Search for the cell housing the specified text and yield its (x, y) center coordinate. 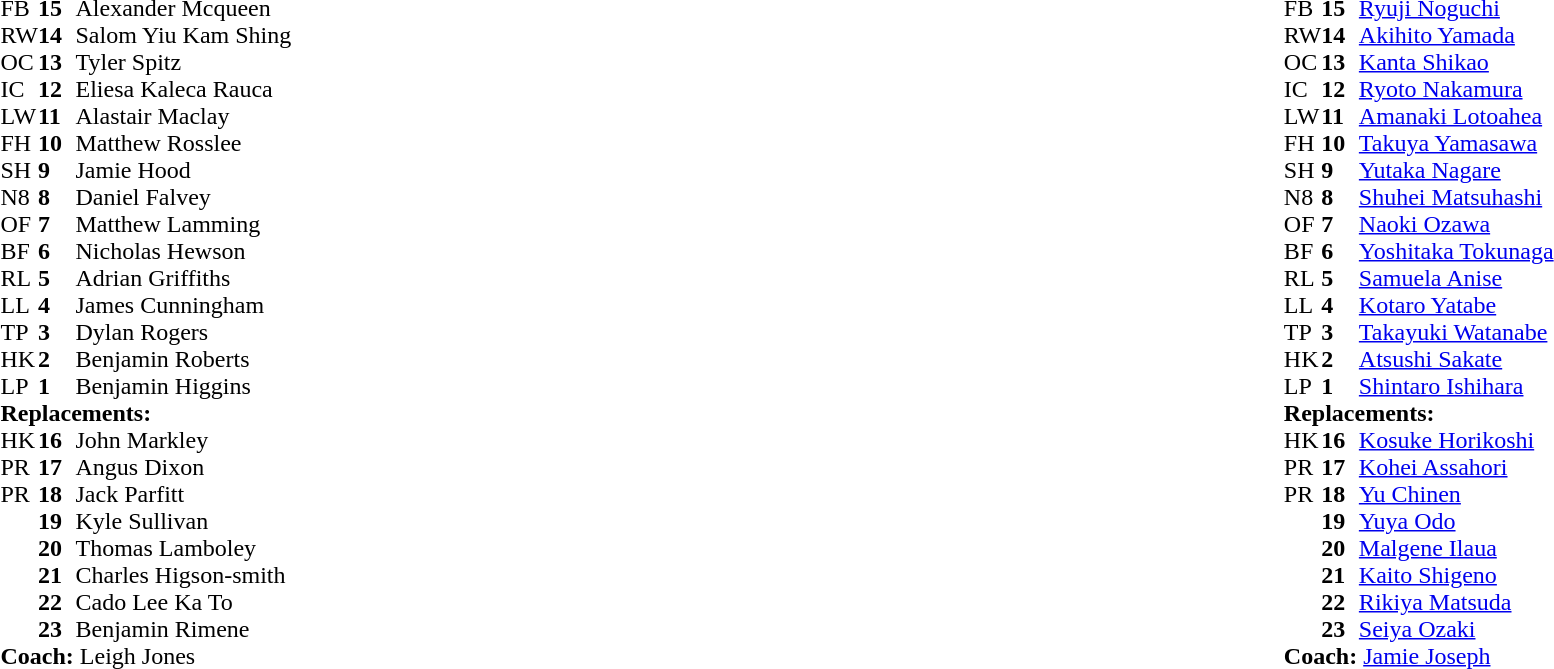
Benjamin Rimene (184, 630)
Benjamin Roberts (184, 360)
Adrian Griffiths (184, 278)
Nicholas Hewson (184, 252)
Naoki Ozawa (1456, 224)
Samuela Anise (1456, 278)
Cado Lee Ka To (184, 602)
Benjamin Higgins (184, 386)
Jamie Hood (184, 170)
Kohei Assahori (1456, 468)
Thomas Lamboley (184, 548)
Coach: Jamie Joseph (1419, 656)
Daniel Falvey (184, 198)
Yuya Odo (1456, 522)
Matthew Rosslee (184, 144)
Salom Yiu Kam Shing (184, 36)
Rikiya Matsuda (1456, 602)
Amanaki Lotoahea (1456, 116)
Seiya Ozaki (1456, 630)
Dylan Rogers (184, 332)
Alastair Maclay (184, 116)
Kaito Shigeno (1456, 576)
Ryoto Nakamura (1456, 90)
Atsushi Sakate (1456, 360)
Malgene Ilaua (1456, 548)
Kyle Sullivan (184, 522)
Coach: Leigh Jones (146, 656)
Kanta Shikao (1456, 62)
Matthew Lamming (184, 224)
John Markley (184, 440)
Shuhei Matsuhashi (1456, 198)
Jack Parfitt (184, 494)
Tyler Spitz (184, 62)
Eliesa Kaleca Rauca (184, 90)
Kosuke Horikoshi (1456, 440)
Akihito Yamada (1456, 36)
Yutaka Nagare (1456, 170)
Takuya Yamasawa (1456, 144)
Angus Dixon (184, 468)
Kotaro Yatabe (1456, 306)
James Cunningham (184, 306)
Charles Higson-smith (184, 576)
Yu Chinen (1456, 494)
Shintaro Ishihara (1456, 386)
Takayuki Watanabe (1456, 332)
Yoshitaka Tokunaga (1456, 252)
